Pinpoint the cell where the given text exists, returning its (X, Y) midpoint coordinate. 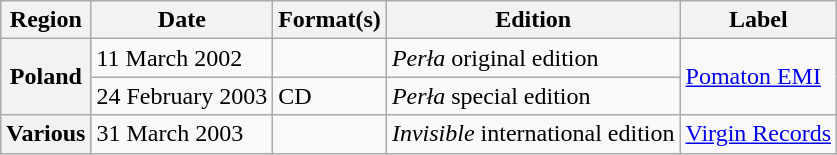
Format(s) (330, 20)
Invisible international edition (533, 134)
Poland (46, 77)
Region (46, 20)
CD (330, 96)
24 February 2003 (182, 96)
Edition (533, 20)
Virgin Records (758, 134)
11 March 2002 (182, 58)
Label (758, 20)
31 March 2003 (182, 134)
Pomaton EMI (758, 77)
Date (182, 20)
Perła original edition (533, 58)
Perła special edition (533, 96)
Various (46, 134)
